From the cell containing the given text, extract its center point as (x, y) coordinate. 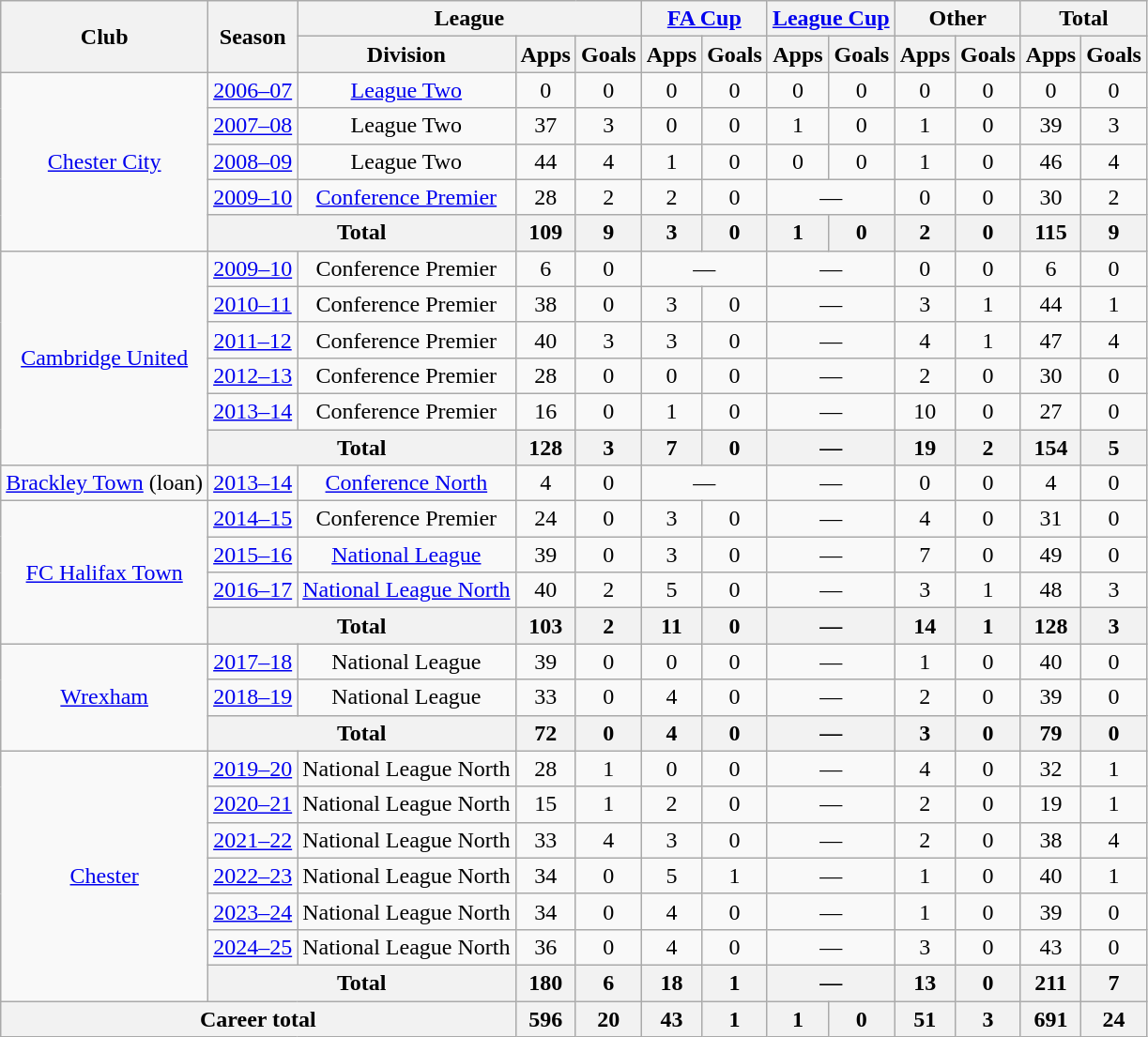
2010–11 (253, 304)
18 (671, 983)
2016–17 (253, 590)
16 (545, 411)
2008–09 (253, 161)
2007–08 (253, 126)
10 (925, 411)
FC Halifax Town (105, 572)
32 (1050, 769)
48 (1050, 590)
2014–15 (253, 519)
2024–25 (253, 947)
109 (545, 233)
Club (105, 37)
154 (1050, 448)
51 (925, 1018)
2023–24 (253, 911)
31 (1050, 519)
2011–12 (253, 340)
27 (1050, 411)
League (469, 19)
Brackley Town (loan) (105, 483)
103 (545, 626)
115 (1050, 233)
Cambridge United (105, 358)
14 (925, 626)
Chester City (105, 161)
46 (1050, 161)
11 (671, 626)
49 (1050, 555)
Division (406, 54)
Other (957, 19)
691 (1050, 1018)
37 (545, 126)
2006–07 (253, 90)
Chester (105, 876)
72 (545, 733)
2012–13 (253, 375)
2017–18 (253, 662)
2018–19 (253, 697)
596 (545, 1018)
2022–23 (253, 876)
Wrexham (105, 697)
13 (925, 983)
Conference North (406, 483)
FA Cup (704, 19)
Career total (258, 1018)
15 (545, 804)
2020–21 (253, 804)
211 (1050, 983)
2021–22 (253, 840)
79 (1050, 733)
2019–20 (253, 769)
180 (545, 983)
2015–16 (253, 555)
20 (608, 1018)
47 (1050, 340)
36 (545, 947)
League Cup (831, 19)
Season (253, 37)
